From the cell containing the given text, extract its center point as [X, Y] coordinate. 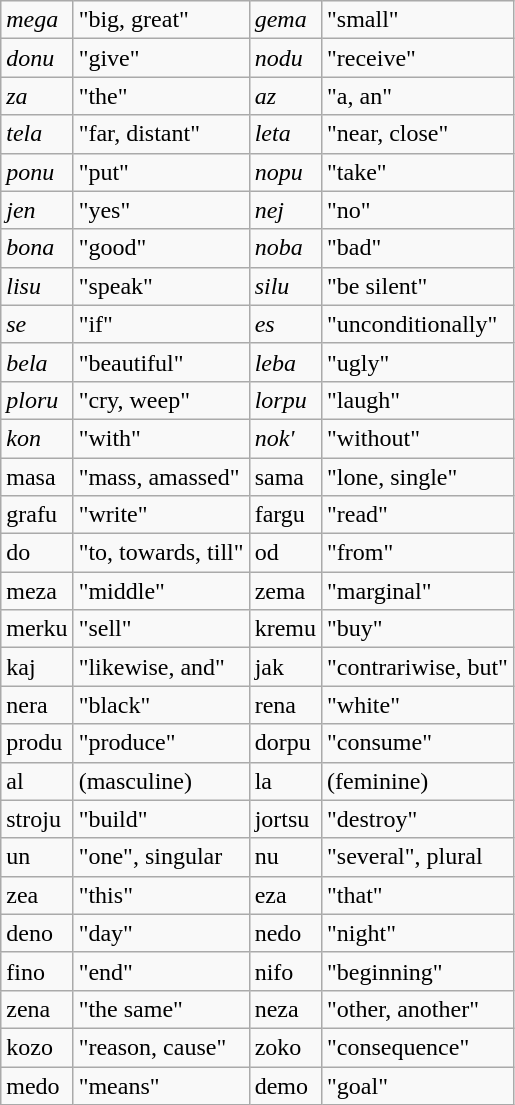
zoko [285, 1047]
neza [285, 1009]
"goal" [417, 1085]
produ [37, 743]
"far, distant" [161, 134]
nodu [285, 58]
eza [285, 895]
meza [37, 591]
(masculine) [161, 781]
"the same" [161, 1009]
"take" [417, 172]
(feminine) [417, 781]
"with" [161, 438]
zea [37, 895]
"to, towards, till" [161, 553]
leta [285, 134]
donu [37, 58]
"beautiful" [161, 362]
jak [285, 667]
"end" [161, 971]
nera [37, 705]
leba [285, 362]
"marginal" [417, 591]
"sell" [161, 629]
"day" [161, 933]
"near, close" [417, 134]
od [285, 553]
"receive" [417, 58]
"middle" [161, 591]
"small" [417, 20]
zema [285, 591]
"the" [161, 96]
"a, an" [417, 96]
"no" [417, 210]
fino [37, 971]
deno [37, 933]
"give" [161, 58]
nu [285, 857]
lorpu [285, 400]
"that" [417, 895]
nej [285, 210]
"cry, weep" [161, 400]
zena [37, 1009]
nok' [285, 438]
"likewise, and" [161, 667]
"be silent" [417, 286]
"consume" [417, 743]
stroju [37, 819]
gema [285, 20]
"produce" [161, 743]
jen [37, 210]
"one", singular [161, 857]
ponu [37, 172]
kon [37, 438]
"buy" [417, 629]
merku [37, 629]
do [37, 553]
"big, great" [161, 20]
"laugh" [417, 400]
tela [37, 134]
grafu [37, 515]
medo [37, 1085]
"means" [161, 1085]
nifo [285, 971]
"read" [417, 515]
"yes" [161, 210]
se [37, 324]
es [285, 324]
kozo [37, 1047]
"speak" [161, 286]
jortsu [285, 819]
"bad" [417, 248]
al [37, 781]
"beginning" [417, 971]
"this" [161, 895]
bela [37, 362]
mega [37, 20]
"other, another" [417, 1009]
bona [37, 248]
"destroy" [417, 819]
"several", plural [417, 857]
"good" [161, 248]
"write" [161, 515]
nopu [285, 172]
ploru [37, 400]
la [285, 781]
demo [285, 1085]
nedo [285, 933]
"lone, single" [417, 477]
un [37, 857]
"contrariwise, but" [417, 667]
az [285, 96]
fargu [285, 515]
"consequence" [417, 1047]
"without" [417, 438]
silu [285, 286]
"put" [161, 172]
"unconditionally" [417, 324]
masa [37, 477]
kaj [37, 667]
"build" [161, 819]
"night" [417, 933]
"ugly" [417, 362]
za [37, 96]
sama [285, 477]
"from" [417, 553]
kremu [285, 629]
"mass, amassed" [161, 477]
lisu [37, 286]
noba [285, 248]
rena [285, 705]
"if" [161, 324]
dorpu [285, 743]
"reason, cause" [161, 1047]
"white" [417, 705]
"black" [161, 705]
